Pinpoint the cell where the given text exists, returning its [X, Y] midpoint coordinate. 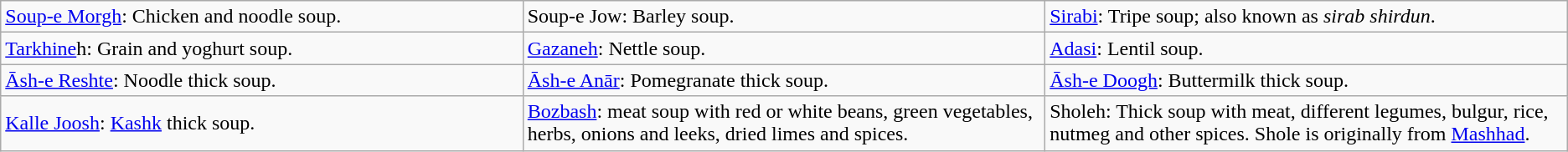
Gazaneh: Nettle soup. [784, 48]
Soup-e Jow: Barley soup. [784, 17]
Soup-e Morgh: Chicken and noodle soup. [261, 17]
Sholeh: Thick soup with meat, different legumes, bulgur, rice, nutmeg and other spices. Shole is originally from Mashhad. [1307, 124]
Kalle Joosh: Kashk thick soup. [261, 124]
Āsh-e Anār: Pomegranate thick soup. [784, 80]
Āsh-e Reshte: Noodle thick soup. [261, 80]
Sirabi: Tripe soup; also known as sirab shirdun. [1307, 17]
Adasi: Lentil soup. [1307, 48]
Āsh-e Doogh: Buttermilk thick soup. [1307, 80]
Tarkhineh: Grain and yoghurt soup. [261, 48]
Bozbash: meat soup with red or white beans, green vegetables, herbs, onions and leeks, dried limes and spices. [784, 124]
